Detect which cell encompasses the target text, then output its [X, Y] center coordinate. 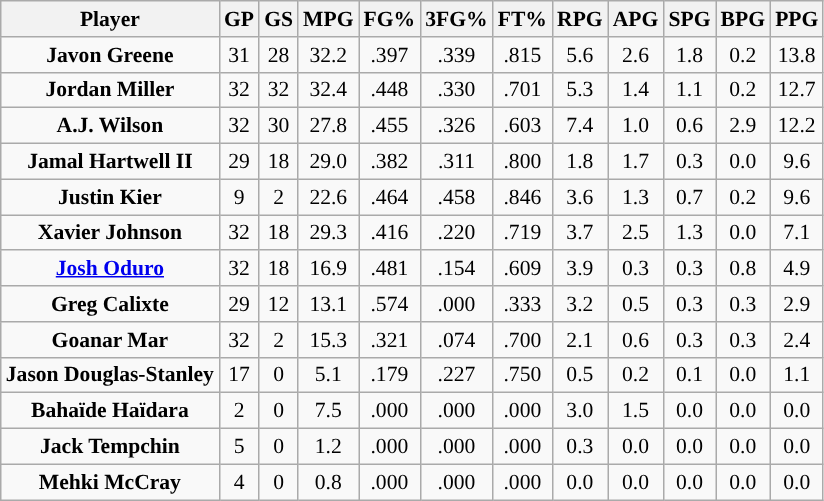
.311 [456, 162]
.701 [522, 90]
FT% [522, 19]
Jordan Miller [110, 90]
17 [239, 375]
Bahaïde Haïdara [110, 411]
APG [636, 19]
12.2 [796, 126]
Josh Oduro [110, 269]
7.4 [580, 126]
32.4 [328, 90]
GS [278, 19]
4.9 [796, 269]
Javon Greene [110, 55]
.750 [522, 375]
FG% [390, 19]
.815 [522, 55]
1.0 [636, 126]
3.6 [580, 197]
13.1 [328, 304]
12.7 [796, 90]
Goanar Mar [110, 340]
GP [239, 19]
.321 [390, 340]
.333 [522, 304]
A.J. Wilson [110, 126]
.800 [522, 162]
Greg Calixte [110, 304]
3.2 [580, 304]
MPG [328, 19]
.464 [390, 197]
.846 [522, 197]
22.6 [328, 197]
.179 [390, 375]
2.1 [580, 340]
31 [239, 55]
3.9 [580, 269]
.609 [522, 269]
.227 [456, 375]
PPG [796, 19]
.382 [390, 162]
0.1 [689, 375]
Jason Douglas-Stanley [110, 375]
.326 [456, 126]
.455 [390, 126]
3.7 [580, 233]
12 [278, 304]
.448 [390, 90]
16.9 [328, 269]
5.6 [580, 55]
32.2 [328, 55]
Xavier Johnson [110, 233]
1.4 [636, 90]
27.8 [328, 126]
.416 [390, 233]
30 [278, 126]
.700 [522, 340]
3.0 [580, 411]
BPG [744, 19]
.397 [390, 55]
7.1 [796, 233]
SPG [689, 19]
7.5 [328, 411]
0.7 [689, 197]
.339 [456, 55]
.719 [522, 233]
.481 [390, 269]
Jack Tempchin [110, 447]
3FG% [456, 19]
.603 [522, 126]
1.2 [328, 447]
RPG [580, 19]
2.4 [796, 340]
29.0 [328, 162]
.574 [390, 304]
2.6 [636, 55]
15.3 [328, 340]
2.5 [636, 233]
.154 [456, 269]
Jamal Hartwell II [110, 162]
.458 [456, 197]
Player [110, 19]
9 [239, 197]
5.1 [328, 375]
Mehki McCray [110, 482]
.220 [456, 233]
1.5 [636, 411]
5 [239, 447]
1.7 [636, 162]
.330 [456, 90]
29.3 [328, 233]
28 [278, 55]
13.8 [796, 55]
.074 [456, 340]
5.3 [580, 90]
Justin Kier [110, 197]
4 [239, 482]
